Provide the [X, Y] coordinate of the cell's center where the given text is located.  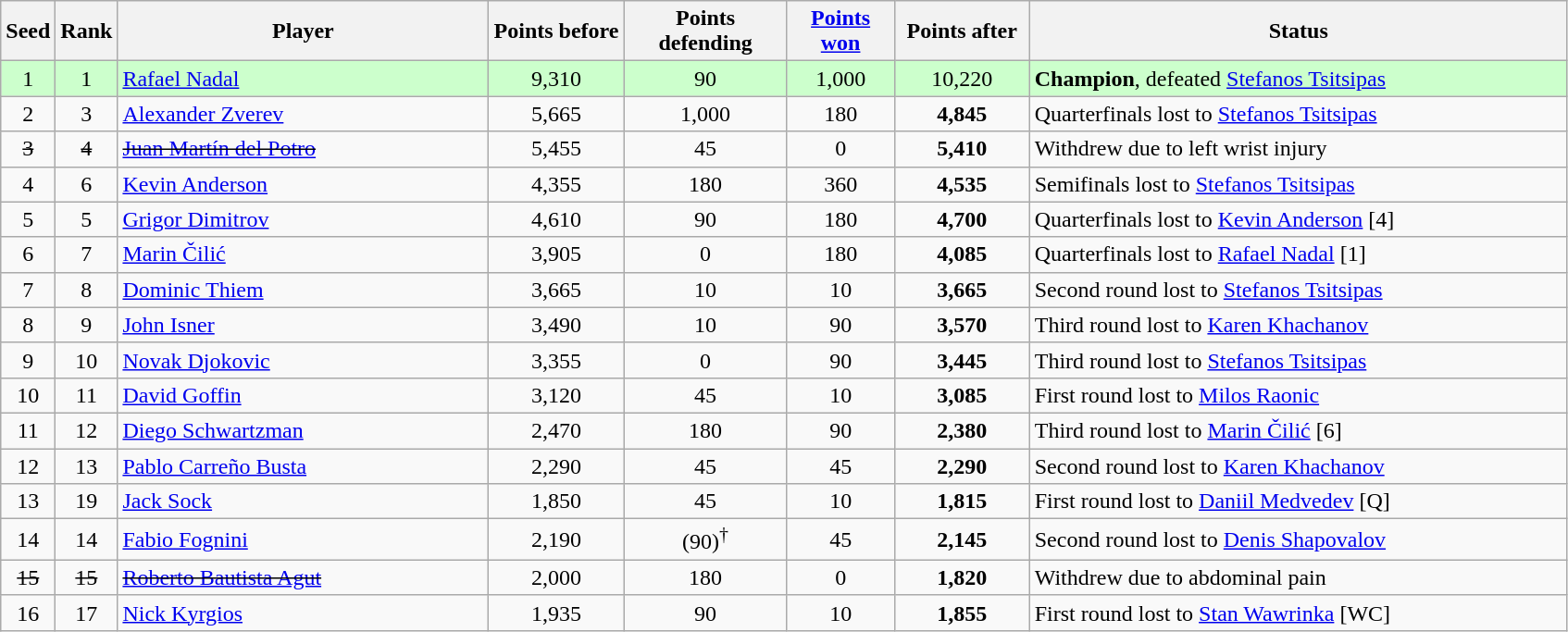
2,190 [556, 540]
Pablo Carreño Busta [304, 465]
Quarterfinals lost to Kevin Anderson [4] [1298, 219]
Points after [962, 31]
4,845 [962, 114]
2,145 [962, 540]
3,490 [556, 325]
3,085 [962, 395]
First round lost to Daniil Medvedev [Q] [1298, 502]
Points won [840, 31]
Second round lost to Denis Shapovalov [1298, 540]
Novak Djokovic [304, 360]
1,855 [962, 613]
4,085 [962, 254]
Alexander Zverev [304, 114]
Quarterfinals lost to Rafael Nadal [1] [1298, 254]
9,310 [556, 79]
Roberto Bautista Agut [304, 577]
3,445 [962, 360]
David Goffin [304, 395]
Withdrew due to abdominal pain [1298, 577]
4,610 [556, 219]
4,535 [962, 184]
Withdrew due to left wrist injury [1298, 149]
4,700 [962, 219]
Rafael Nadal [304, 79]
Seed [28, 31]
19 [87, 502]
Fabio Fognini [304, 540]
3,355 [556, 360]
1,815 [962, 502]
1,935 [556, 613]
Second round lost to Karen Khachanov [1298, 465]
Points defending [705, 31]
2,000 [556, 577]
3,120 [556, 395]
16 [28, 613]
5,455 [556, 149]
Kevin Anderson [304, 184]
360 [840, 184]
Player [304, 31]
Juan Martín del Potro [304, 149]
Third round lost to Stefanos Tsitsipas [1298, 360]
2,380 [962, 430]
3,905 [556, 254]
Diego Schwartzman [304, 430]
2 [28, 114]
Nick Kyrgios [304, 613]
First round lost to Stan Wawrinka [WC] [1298, 613]
Third round lost to Marin Čilić [6] [1298, 430]
Marin Čilić [304, 254]
2,470 [556, 430]
Second round lost to Stefanos Tsitsipas [1298, 290]
5,410 [962, 149]
First round lost to Milos Raonic [1298, 395]
Semifinals lost to Stefanos Tsitsipas [1298, 184]
Grigor Dimitrov [304, 219]
3,570 [962, 325]
5,665 [556, 114]
Rank [87, 31]
(90)† [705, 540]
1,820 [962, 577]
4,355 [556, 184]
17 [87, 613]
Dominic Thiem [304, 290]
John Isner [304, 325]
Champion, defeated Stefanos Tsitsipas [1298, 79]
1,850 [556, 502]
Status [1298, 31]
Points before [556, 31]
Jack Sock [304, 502]
10,220 [962, 79]
Third round lost to Karen Khachanov [1298, 325]
Quarterfinals lost to Stefanos Tsitsipas [1298, 114]
